Search for the cell housing the specified text and yield its [x, y] center coordinate. 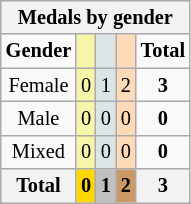
Medals by gender [96, 17]
Mixed [38, 152]
Male [38, 118]
Gender [38, 51]
Female [38, 85]
